Scan for the cell matching the given text and deliver its (x, y) coordinate at center. 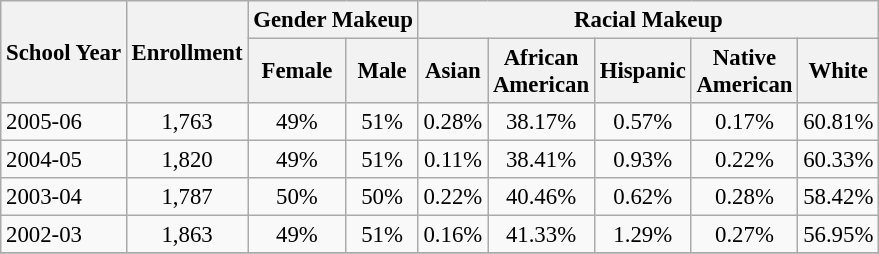
38.17% (542, 122)
Asian (452, 72)
60.81% (838, 122)
0.17% (744, 122)
1,787 (187, 197)
0.57% (642, 122)
1,820 (187, 160)
56.95% (838, 235)
White (838, 72)
58.42% (838, 197)
1.29% (642, 235)
1,763 (187, 122)
Female (297, 72)
41.33% (542, 235)
2002-03 (64, 235)
60.33% (838, 160)
Gender Makeup (333, 20)
African American (542, 72)
Male (382, 72)
0.93% (642, 160)
0.16% (452, 235)
0.27% (744, 235)
0.11% (452, 160)
40.46% (542, 197)
Enrollment (187, 52)
1,863 (187, 235)
2003-04 (64, 197)
0.62% (642, 197)
38.41% (542, 160)
Native American (744, 72)
Racial Makeup (648, 20)
School Year (64, 52)
2005-06 (64, 122)
Hispanic (642, 72)
2004-05 (64, 160)
